Detect which cell encompasses the target text, then output its (X, Y) center coordinate. 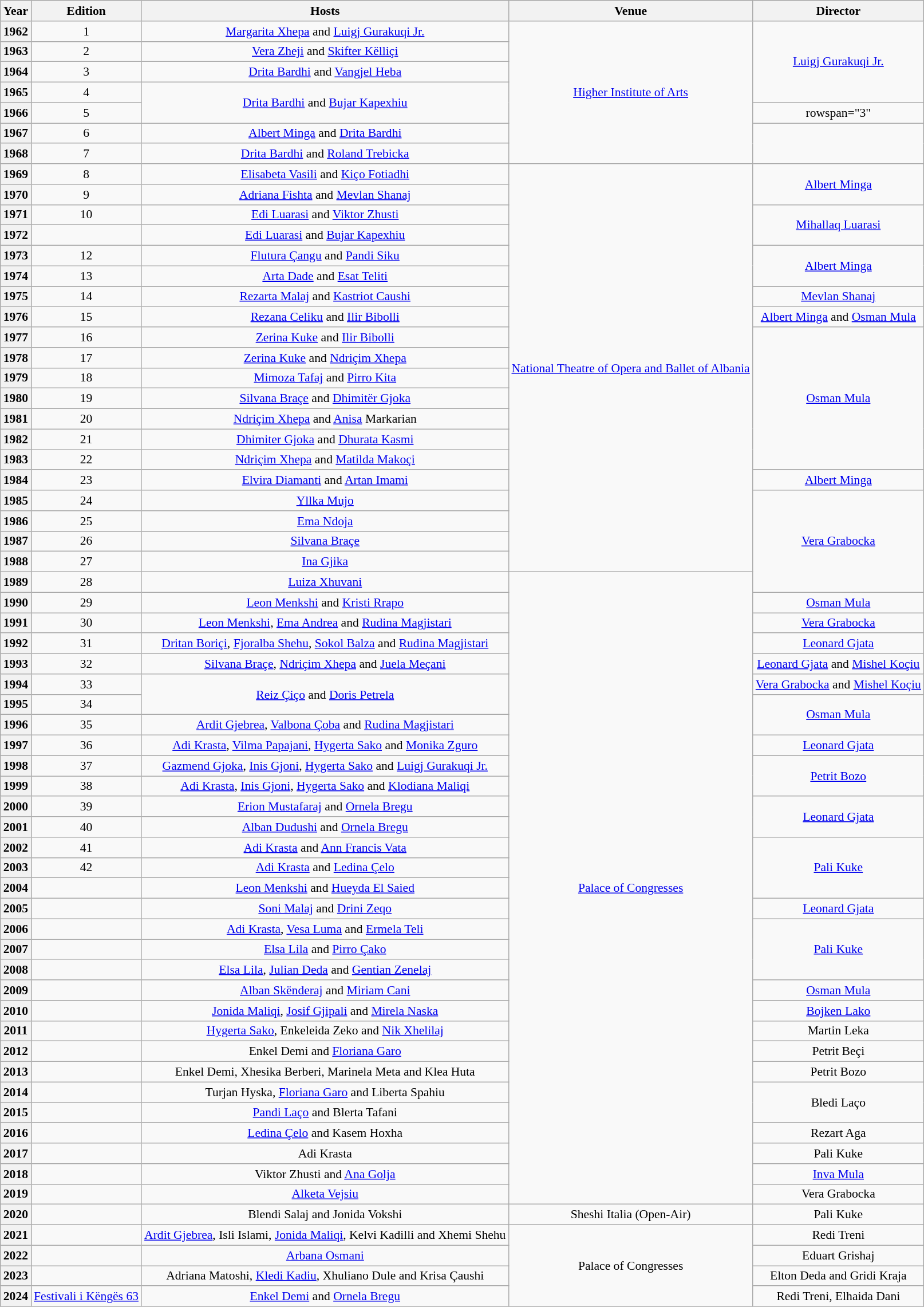
1999 (16, 786)
Redi Treni (838, 1235)
2012 (16, 1052)
15 (86, 317)
22 (86, 460)
1972 (16, 235)
Drita Bardhi and Bujar Kapexhiu (325, 103)
2010 (16, 1011)
29 (86, 603)
34 (86, 704)
Drita Bardhi and Roland Trebicka (325, 154)
26 (86, 541)
Alban Skënderaj and Miriam Cani (325, 990)
14 (86, 297)
39 (86, 807)
8 (86, 174)
1975 (16, 297)
Viktor Zhusti and Ana Golja (325, 1174)
Alketa Vejsiu (325, 1194)
2009 (16, 990)
Rezart Aga (838, 1133)
Bledi Laço (838, 1102)
1980 (16, 399)
Mevlan Shanaj (838, 297)
Martin Leka (838, 1031)
16 (86, 337)
Elton Deda and Gridi Kraja (838, 1276)
1989 (16, 582)
Turjan Hyska, Floriana Garo and Liberta Spahiu (325, 1092)
Eduart Grishaj (838, 1255)
Adi Krasta, Inis Gjoni, Hygerta Sako and Klodiana Maliqi (325, 786)
Inva Mula (838, 1174)
7 (86, 154)
Higher Institute of Arts (630, 93)
Yllka Mujo (325, 501)
Mihallaq Luarasi (838, 225)
Year (16, 11)
1994 (16, 684)
1991 (16, 623)
1982 (16, 439)
1984 (16, 481)
Ema Ndoja (325, 521)
1963 (16, 52)
4 (86, 93)
36 (86, 746)
Silvana Braçe (325, 541)
Leon Menkshi and Hueyda El Saied (325, 888)
Ina Gjika (325, 562)
2024 (16, 1297)
Ardit Gjebrea, Valbona Çoba and Rudina Magjistari (325, 725)
Enkel Demi and Ornela Bregu (325, 1297)
Elsa Lila and Pirro Çako (325, 950)
2001 (16, 827)
Venue (630, 11)
2021 (16, 1235)
Rezarta Malaj and Kastriot Caushi (325, 297)
Adi Krasta, Vesa Luma and Ermela Teli (325, 929)
32 (86, 664)
Vera Grabocka and Mishel Koçiu (838, 684)
9 (86, 195)
Enkel Demi, Xhesika Berberi, Marinela Meta and Klea Huta (325, 1072)
Dritan Boriçi, Fjoralba Shehu, Sokol Balza and Rudina Magjistari (325, 644)
27 (86, 562)
21 (86, 439)
42 (86, 868)
Rezana Celiku and Ilir Bibolli (325, 317)
Luiza Xhuvani (325, 582)
1 (86, 32)
25 (86, 521)
Dhimiter Gjoka and Dhurata Kasmi (325, 439)
Ndriçim Xhepa and Matilda Makoçi (325, 460)
1985 (16, 501)
Flutura Çangu and Pandi Siku (325, 256)
1979 (16, 378)
1970 (16, 195)
Hygerta Sako, Enkeleida Zeko and Nik Xhelilaj (325, 1031)
1986 (16, 521)
Reiz Çiço and Doris Petrela (325, 694)
rowspan="3" (838, 113)
Blendi Salaj and Jonida Vokshi (325, 1215)
1978 (16, 358)
Adi Krasta, Vilma Papajani, Hygerta Sako and Monika Zguro (325, 746)
38 (86, 786)
Edi Luarasi and Viktor Zhusti (325, 215)
1993 (16, 664)
Adi Krasta and Ledina Çelo (325, 868)
Enkel Demi and Floriana Garo (325, 1052)
Sheshi Italia (Open-Air) (630, 1215)
Adi Krasta and Ann Francis Vata (325, 848)
1965 (16, 93)
2017 (16, 1154)
Luigj Gurakuqi Jr. (838, 62)
1997 (16, 746)
Soni Malaj and Drini Zeqo (325, 909)
1976 (16, 317)
18 (86, 378)
Jonida Maliqi, Josif Gjipali and Mirela Naska (325, 1011)
Arta Dade and Esat Teliti (325, 276)
Gazmend Gjoka, Inis Gjoni, Hygerta Sako and Luigj Gurakuqi Jr. (325, 766)
Elisabeta Vasili and Kiço Fotiadhi (325, 174)
Hosts (325, 11)
1969 (16, 174)
2022 (16, 1255)
Alban Dudushi and Ornela Bregu (325, 827)
Ardit Gjebrea, Isli Islami, Jonida Maliqi, Kelvi Kadilli and Xhemi Shehu (325, 1235)
2006 (16, 929)
24 (86, 501)
13 (86, 276)
2000 (16, 807)
Petrit Beçi (838, 1052)
12 (86, 256)
Edition (86, 11)
Margarita Xhepa and Luigj Gurakuqi Jr. (325, 32)
Leon Menkshi, Ema Andrea and Rudina Magjistari (325, 623)
Drita Bardhi and Vangjel Heba (325, 72)
10 (86, 215)
Edi Luarasi and Bujar Kapexhiu (325, 235)
6 (86, 133)
1974 (16, 276)
National Theatre of Opera and Ballet of Albania (630, 368)
1988 (16, 562)
1977 (16, 337)
Arbana Osmani (325, 1255)
Ledina Çelo and Kasem Hoxha (325, 1133)
2004 (16, 888)
Albert Minga and Osman Mula (838, 317)
2011 (16, 1031)
1973 (16, 256)
5 (86, 113)
19 (86, 399)
Silvana Braçe and Dhimitër Gjoka (325, 399)
41 (86, 848)
2018 (16, 1174)
2008 (16, 970)
1995 (16, 704)
Festivali i Këngës 63 (86, 1297)
Bojken Lako (838, 1011)
1964 (16, 72)
Albert Minga and Drita Bardhi (325, 133)
1962 (16, 32)
1998 (16, 766)
Elsa Lila, Julian Deda and Gentian Zenelaj (325, 970)
1983 (16, 460)
Vera Zheji and Skifter Këlliçi (325, 52)
Pandi Laço and Blerta Tafani (325, 1113)
35 (86, 725)
2019 (16, 1194)
Adriana Fishta and Mevlan Shanaj (325, 195)
1968 (16, 154)
23 (86, 481)
2023 (16, 1276)
Zerina Kuke and Ndriçim Xhepa (325, 358)
17 (86, 358)
30 (86, 623)
Leon Menkshi and Kristi Rrapo (325, 603)
33 (86, 684)
2020 (16, 1215)
Zerina Kuke and Ilir Bibolli (325, 337)
31 (86, 644)
1996 (16, 725)
1966 (16, 113)
2014 (16, 1092)
2007 (16, 950)
1981 (16, 419)
Leonard Gjata and Mishel Koçiu (838, 664)
20 (86, 419)
Adi Krasta (325, 1154)
2003 (16, 868)
Director (838, 11)
Redi Treni, Elhaida Dani (838, 1297)
1990 (16, 603)
37 (86, 766)
2 (86, 52)
2016 (16, 1133)
28 (86, 582)
2005 (16, 909)
1992 (16, 644)
Elvira Diamanti and Artan Imami (325, 481)
1987 (16, 541)
1971 (16, 215)
1967 (16, 133)
Silvana Braçe, Ndriçim Xhepa and Juela Meçani (325, 664)
2002 (16, 848)
Adriana Matoshi, Kledi Kadiu, Xhuliano Dule and Krisa Çaushi (325, 1276)
2015 (16, 1113)
2013 (16, 1072)
3 (86, 72)
Erion Mustafaraj and Ornela Bregu (325, 807)
Mimoza Tafaj and Pirro Kita (325, 378)
Ndriçim Xhepa and Anisa Markarian (325, 419)
40 (86, 827)
